Identify which cell holds the provided text, then report its [X, Y] central coordinate. 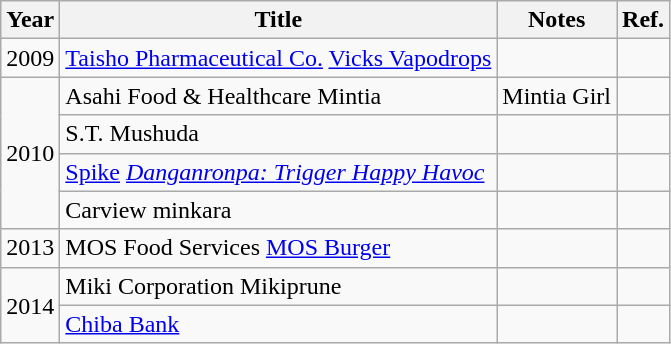
2009 [30, 58]
Notes [557, 20]
Carview minkara [278, 210]
2013 [30, 248]
Year [30, 20]
Spike Danganronpa: Trigger Happy Havoc [278, 172]
2010 [30, 153]
2014 [30, 305]
Ref. [644, 20]
MOS Food Services MOS Burger [278, 248]
Title [278, 20]
S.T. Mushuda [278, 134]
Chiba Bank [278, 324]
Mintia Girl [557, 96]
Asahi Food & Healthcare Mintia [278, 96]
Taisho Pharmaceutical Co. Vicks Vapodrops [278, 58]
Miki Corporation Mikiprune [278, 286]
